Return the (X, Y) coordinate for the center point of the cell that contains the specified text.  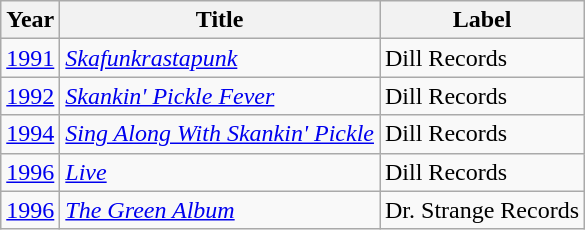
1994 (30, 134)
1992 (30, 96)
Title (220, 20)
The Green Album (220, 210)
Year (30, 20)
Skafunkrastapunk (220, 58)
Sing Along With Skankin' Pickle (220, 134)
Skankin' Pickle Fever (220, 96)
Live (220, 172)
Label (482, 20)
Dr. Strange Records (482, 210)
1991 (30, 58)
